For the text-containing cell, return its midpoint in (x, y) coordinate format. 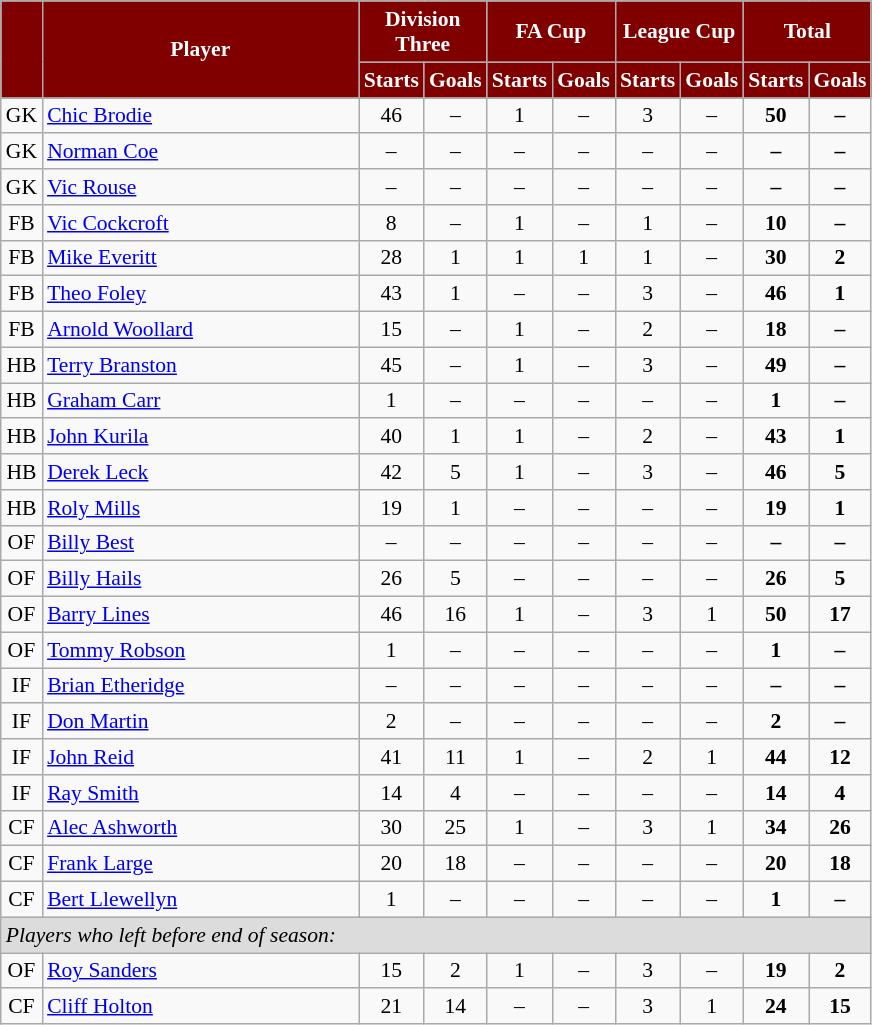
17 (840, 615)
42 (392, 472)
25 (456, 828)
45 (392, 365)
Frank Large (200, 864)
Division Three (423, 32)
44 (776, 757)
Ray Smith (200, 793)
Theo Foley (200, 294)
Roly Mills (200, 508)
Chic Brodie (200, 116)
FA Cup (551, 32)
John Reid (200, 757)
49 (776, 365)
Total (807, 32)
Vic Cockcroft (200, 223)
Billy Best (200, 543)
League Cup (679, 32)
40 (392, 437)
Don Martin (200, 722)
Vic Rouse (200, 187)
Derek Leck (200, 472)
12 (840, 757)
John Kurila (200, 437)
Brian Etheridge (200, 686)
Tommy Robson (200, 650)
Cliff Holton (200, 1007)
10 (776, 223)
Mike Everitt (200, 258)
Barry Lines (200, 615)
Graham Carr (200, 401)
Alec Ashworth (200, 828)
Player (200, 50)
11 (456, 757)
Roy Sanders (200, 971)
41 (392, 757)
28 (392, 258)
Terry Branston (200, 365)
Norman Coe (200, 152)
24 (776, 1007)
Arnold Woollard (200, 330)
8 (392, 223)
Bert Llewellyn (200, 900)
Billy Hails (200, 579)
16 (456, 615)
Players who left before end of season: (436, 935)
21 (392, 1007)
34 (776, 828)
